Pinpoint the cell where the given text exists, returning its (X, Y) midpoint coordinate. 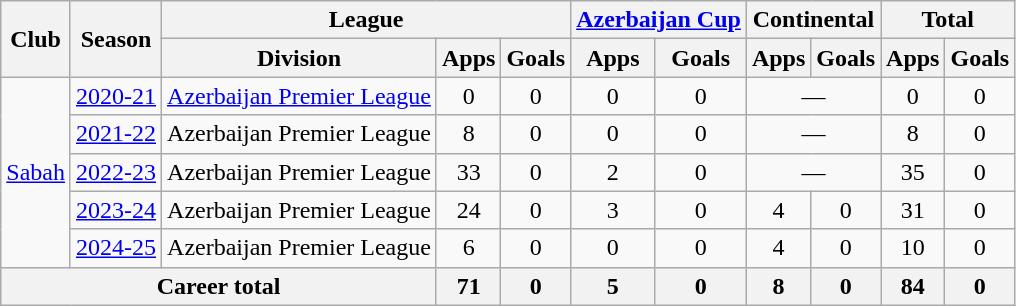
Division (300, 58)
84 (913, 286)
33 (468, 172)
Azerbaijan Cup (659, 20)
Sabah (36, 172)
2023-24 (116, 210)
3 (613, 210)
31 (913, 210)
10 (913, 248)
Club (36, 39)
2021-22 (116, 134)
Continental (813, 20)
2022-23 (116, 172)
6 (468, 248)
2 (613, 172)
Career total (219, 286)
Season (116, 39)
League (366, 20)
71 (468, 286)
Total (948, 20)
5 (613, 286)
2024-25 (116, 248)
2020-21 (116, 96)
24 (468, 210)
35 (913, 172)
